Provide the [X, Y] coordinate of the cell's center where the given text is located.  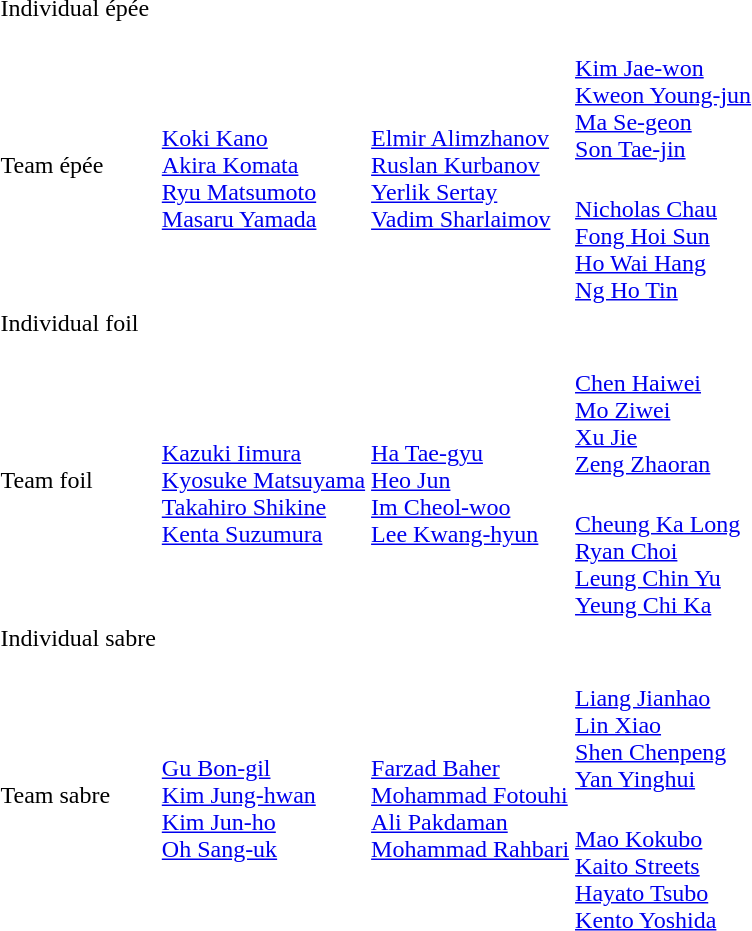
Koki KanoAkira KomataRyu MatsumotoMasaru Yamada [263, 166]
Elmir AlimzhanovRuslan KurbanovYerlik SertayVadim Sharlaimov [470, 166]
Kazuki IimuraKyosuke MatsuyamaTakahiro ShikineKenta Suzumura [263, 480]
Ha Tae-gyuHeo JunIm Cheol-wooLee Kwang-hyun [470, 480]
